Provide the [x, y] coordinate of the cell's center where the given text is located.  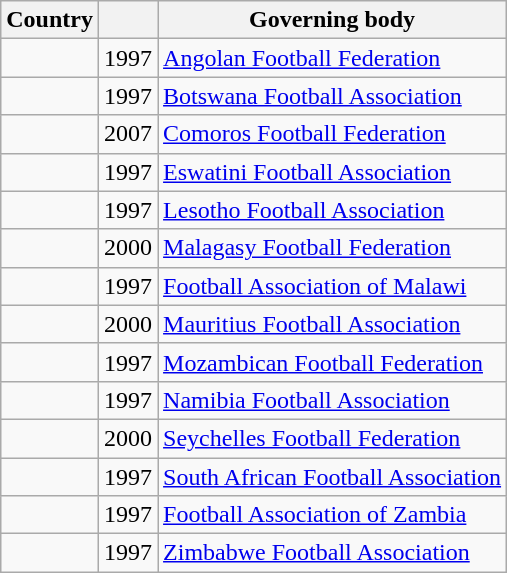
Country [50, 20]
Eswatini Football Association [332, 172]
Comoros Football Federation [332, 134]
Zimbabwe Football Association [332, 553]
Angolan Football Federation [332, 58]
Namibia Football Association [332, 400]
South African Football Association [332, 477]
2007 [128, 134]
Mauritius Football Association [332, 324]
Seychelles Football Federation [332, 438]
Football Association of Malawi [332, 286]
Botswana Football Association [332, 96]
Football Association of Zambia [332, 515]
Mozambican Football Federation [332, 362]
Governing body [332, 20]
Lesotho Football Association [332, 210]
Malagasy Football Federation [332, 248]
